Locate the cell with the specified text and output its [x, y] center coordinate. 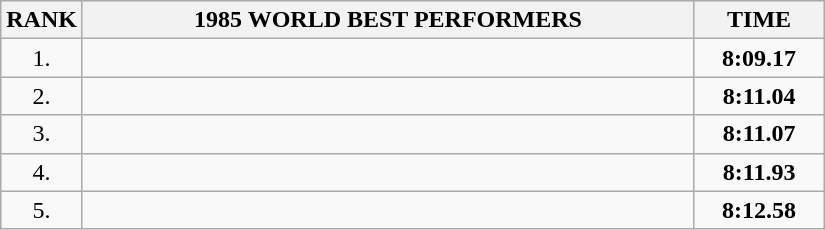
2. [42, 96]
4. [42, 172]
8:11.07 [760, 134]
TIME [760, 20]
8:11.93 [760, 172]
RANK [42, 20]
1. [42, 58]
8:11.04 [760, 96]
1985 WORLD BEST PERFORMERS [388, 20]
8:12.58 [760, 210]
5. [42, 210]
8:09.17 [760, 58]
3. [42, 134]
